Locate the cell with the specified text and output its (x, y) center coordinate. 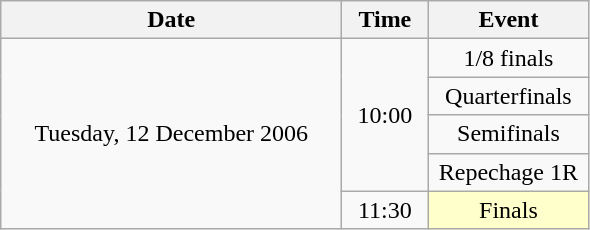
Finals (508, 210)
Time (385, 20)
1/8 finals (508, 58)
10:00 (385, 115)
11:30 (385, 210)
Tuesday, 12 December 2006 (172, 134)
Semifinals (508, 134)
Repechage 1R (508, 172)
Date (172, 20)
Event (508, 20)
Quarterfinals (508, 96)
